Output the [X, Y] coordinate of the center of the cell containing the given text.  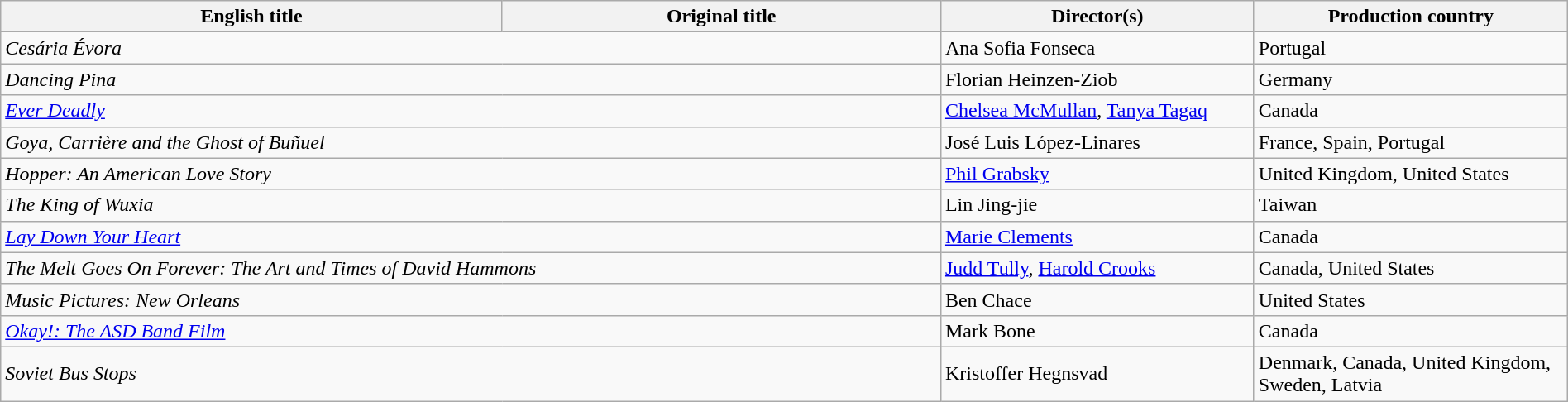
The Melt Goes On Forever: The Art and Times of David Hammons [471, 268]
Lin Jing-jie [1097, 205]
Marie Clements [1097, 237]
José Luis López-Linares [1097, 142]
Phil Grabsky [1097, 174]
Cesária Évora [471, 48]
Goya, Carrière and the Ghost of Buñuel [471, 142]
Soviet Bus Stops [471, 374]
Director(s) [1097, 17]
Lay Down Your Heart [471, 237]
United Kingdom, United States [1411, 174]
Okay!: The ASD Band Film [471, 331]
Chelsea McMullan, Tanya Tagaq [1097, 111]
Hopper: An American Love Story [471, 174]
Denmark, Canada, United Kingdom, Sweden, Latvia [1411, 374]
The King of Wuxia [471, 205]
Canada, United States [1411, 268]
Ever Deadly [471, 111]
Kristoffer Hegnsvad [1097, 374]
Production country [1411, 17]
Ben Chace [1097, 299]
Dancing Pina [471, 79]
Germany [1411, 79]
Judd Tully, Harold Crooks [1097, 268]
Taiwan [1411, 205]
Mark Bone [1097, 331]
Portugal [1411, 48]
Florian Heinzen-Ziob [1097, 79]
Ana Sofia Fonseca [1097, 48]
English title [251, 17]
Music Pictures: New Orleans [471, 299]
United States [1411, 299]
France, Spain, Portugal [1411, 142]
Original title [721, 17]
